Capture the cell that displays the provided text and extract its [x, y] central coordinate. 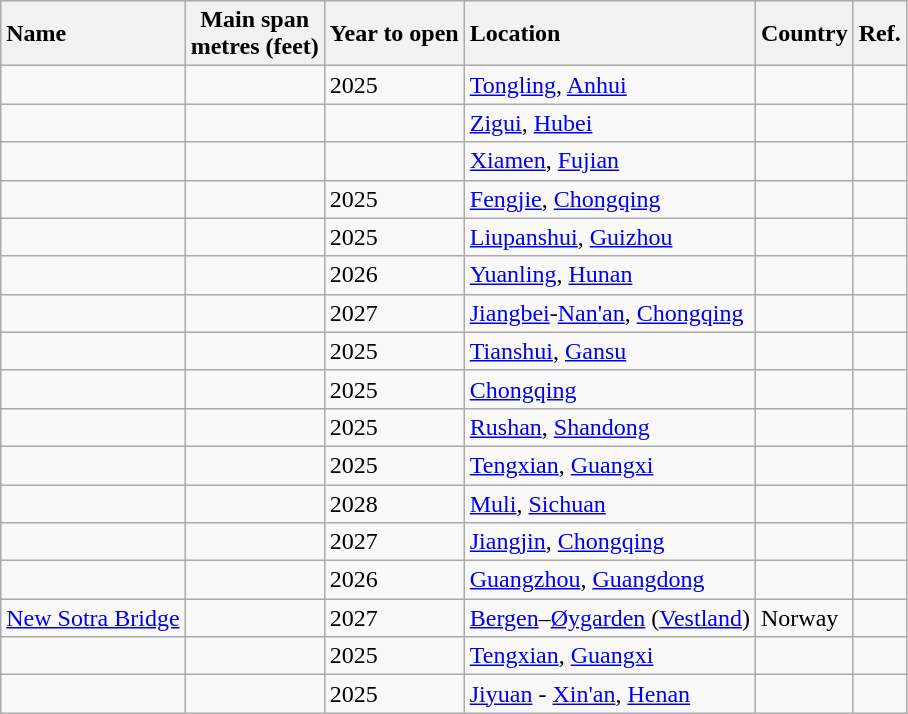
Yuanling, Hunan [610, 275]
Muli, Sichuan [610, 503]
Norway [804, 618]
Chongqing [610, 389]
Liupanshui, Guizhou [610, 237]
Ref. [880, 34]
Jiangbei-Nan'an, Chongqing [610, 313]
Fengjie, Chongqing [610, 199]
Zigui, Hubei [610, 123]
Year to open [394, 34]
New Sotra Bridge [93, 618]
Jiangjin, Chongqing [610, 542]
Xiamen, Fujian [610, 161]
Guangzhou, Guangdong [610, 580]
Location [610, 34]
2028 [394, 503]
Rushan, Shandong [610, 427]
Tianshui, Gansu [610, 351]
Bergen–Øygarden (Vestland) [610, 618]
Country [804, 34]
Main spanmetres (feet) [254, 34]
Tongling, Anhui [610, 85]
Jiyuan - Xin'an, Henan [610, 694]
Name [93, 34]
